Detect which cell encompasses the target text, then output its [x, y] center coordinate. 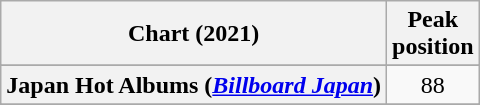
88 [433, 85]
Chart (2021) [194, 34]
Japan Hot Albums (Billboard Japan) [194, 85]
Peakposition [433, 34]
